Detect which cell encompasses the target text, then output its (X, Y) center coordinate. 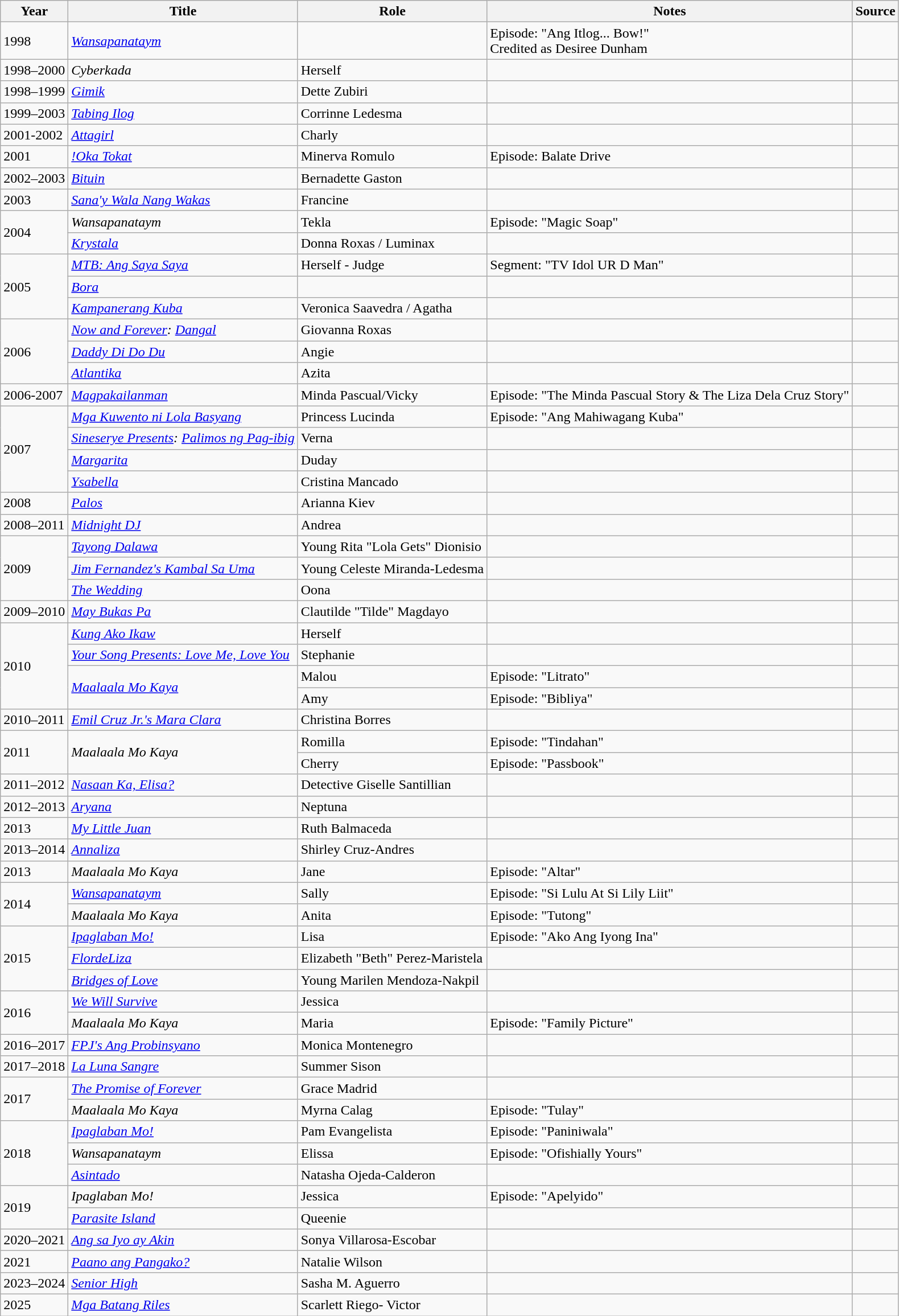
Source (875, 11)
Episode: "The Minda Pascual Story & The Liza Dela Cruz Story" (670, 395)
Sineserye Presents: Palimos ng Pag-ibig (183, 438)
The Promise of Forever (183, 1088)
Attagirl (183, 135)
2009–2010 (34, 611)
2020–2021 (34, 1240)
MTB: Ang Saya Saya (183, 265)
Bora (183, 286)
Episode: "Ang Mahiwagang Kuba" (670, 417)
Episode: "Tindahan" (670, 742)
Giovanna Roxas (393, 330)
Francine (393, 200)
1998 (34, 41)
Charly (393, 135)
2017 (34, 1099)
Senior High (183, 1283)
2001-2002 (34, 135)
Azita (393, 373)
Cristina Mancado (393, 482)
Shirley Cruz-Andres (393, 850)
Magpakailanman (183, 395)
Ysabella (183, 482)
Kampanerang Kuba (183, 309)
The Wedding (183, 590)
Paano ang Pangako? (183, 1261)
Young Marilen Mendoza-Nakpil (393, 980)
Episode: "Ofishially Yours" (670, 1153)
Gimik (183, 92)
Veronica Saavedra / Agatha (393, 309)
Cherry (393, 763)
Kung Ako Ikaw (183, 634)
Clautilde "Tilde" Magdayo (393, 611)
Your Song Presents: Love Me, Love You (183, 655)
Lisa (393, 936)
2013–2014 (34, 850)
Donna Roxas / Luminax (393, 243)
Margarita (183, 460)
Episode: "Apelyido" (670, 1196)
Natasha Ojeda-Calderon (393, 1175)
2016–2017 (34, 1045)
My Little Juan (183, 828)
Queenie (393, 1218)
Corrinne Ledesma (393, 113)
2010 (34, 666)
2010–2011 (34, 720)
Minda Pascual/Vicky (393, 395)
Krystala (183, 243)
Angie (393, 352)
Episode: "Tutong" (670, 915)
Christina Borres (393, 720)
Elissa (393, 1153)
May Bukas Pa (183, 611)
Episode: "Passbook" (670, 763)
Anita (393, 915)
Episode: "Ang Itlog... Bow!"Credited as Desiree Dunham (670, 41)
2005 (34, 286)
Title (183, 11)
1998–1999 (34, 92)
Mga Kuwento ni Lola Basyang (183, 417)
1998–2000 (34, 70)
FPJ's Ang Probinsyano (183, 1045)
Arianna Kiev (393, 503)
Episode: "Si Lulu At Si Lily Liit" (670, 893)
La Luna Sangre (183, 1067)
Segment: "TV Idol UR D Man" (670, 265)
2007 (34, 449)
Now and Forever: Dangal (183, 330)
Detective Giselle Santillian (393, 785)
1999–2003 (34, 113)
Episode: "Paniniwala" (670, 1132)
Midnight DJ (183, 525)
Parasite Island (183, 1218)
Summer Sison (393, 1067)
Minerva Romulo (393, 157)
2009 (34, 568)
Scarlett Riego- Victor (393, 1305)
Cyberkada (183, 70)
Tabing Ilog (183, 113)
Sasha M. Aguerro (393, 1283)
2018 (34, 1153)
Mga Batang Riles (183, 1305)
Malou (393, 677)
Neptuna (393, 807)
2006-2007 (34, 395)
Sally (393, 893)
Annaliza (183, 850)
Nasaan Ka, Elisa? (183, 785)
Andrea (393, 525)
Bridges of Love (183, 980)
Episode: "Tulay" (670, 1110)
Episode: "Altar" (670, 871)
2015 (34, 958)
2025 (34, 1305)
FlordeLiza (183, 958)
Daddy Di Do Du (183, 352)
Stephanie (393, 655)
2008–2011 (34, 525)
Episode: "Magic Soap" (670, 221)
Ruth Balmaceda (393, 828)
Grace Madrid (393, 1088)
Elizabeth "Beth" Perez-Maristela (393, 958)
2006 (34, 352)
Atlantika (183, 373)
Episode: "Ako Ang Iyong Ina" (670, 936)
2004 (34, 232)
Pam Evangelista (393, 1132)
Episode: "Bibliya" (670, 698)
Aryana (183, 807)
Amy (393, 698)
Ang sa Iyo ay Akin (183, 1240)
We Will Survive (183, 1002)
Episode: "Family Picture" (670, 1023)
2003 (34, 200)
2011–2012 (34, 785)
!Oka Tokat (183, 157)
Asintado (183, 1175)
Princess Lucinda (393, 417)
Romilla (393, 742)
Herself - Judge (393, 265)
Myrna Calag (393, 1110)
Dette Zubiri (393, 92)
Monica Montenegro (393, 1045)
Year (34, 11)
2011 (34, 752)
Jane (393, 871)
2001 (34, 157)
Notes (670, 11)
2012–2013 (34, 807)
Episode: "Litrato" (670, 677)
Role (393, 11)
Maria (393, 1023)
Duday (393, 460)
Young Celeste Miranda-Ledesma (393, 568)
2023–2024 (34, 1283)
2016 (34, 1013)
Sonya Villarosa-Escobar (393, 1240)
Tayong Dalawa (183, 546)
Jim Fernandez's Kambal Sa Uma (183, 568)
Bituin (183, 178)
2008 (34, 503)
Palos (183, 503)
2019 (34, 1207)
Oona (393, 590)
2017–2018 (34, 1067)
2002–2003 (34, 178)
Natalie Wilson (393, 1261)
2014 (34, 904)
Verna (393, 438)
Tekla (393, 221)
Bernadette Gaston (393, 178)
Sana'y Wala Nang Wakas (183, 200)
Young Rita "Lola Gets" Dionisio (393, 546)
Episode: Balate Drive (670, 157)
Emil Cruz Jr.'s Mara Clara (183, 720)
2021 (34, 1261)
